Scan for the cell matching the given text and deliver its (X, Y) coordinate at center. 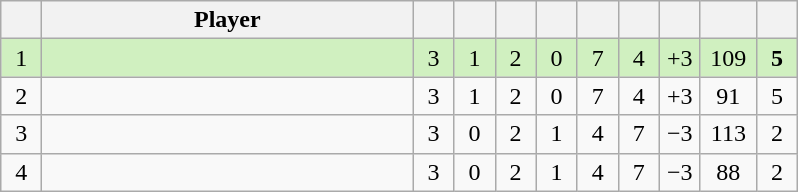
91 (728, 96)
88 (728, 172)
Player (228, 20)
113 (728, 134)
109 (728, 58)
